Locate the cell with the specified text and output its [x, y] center coordinate. 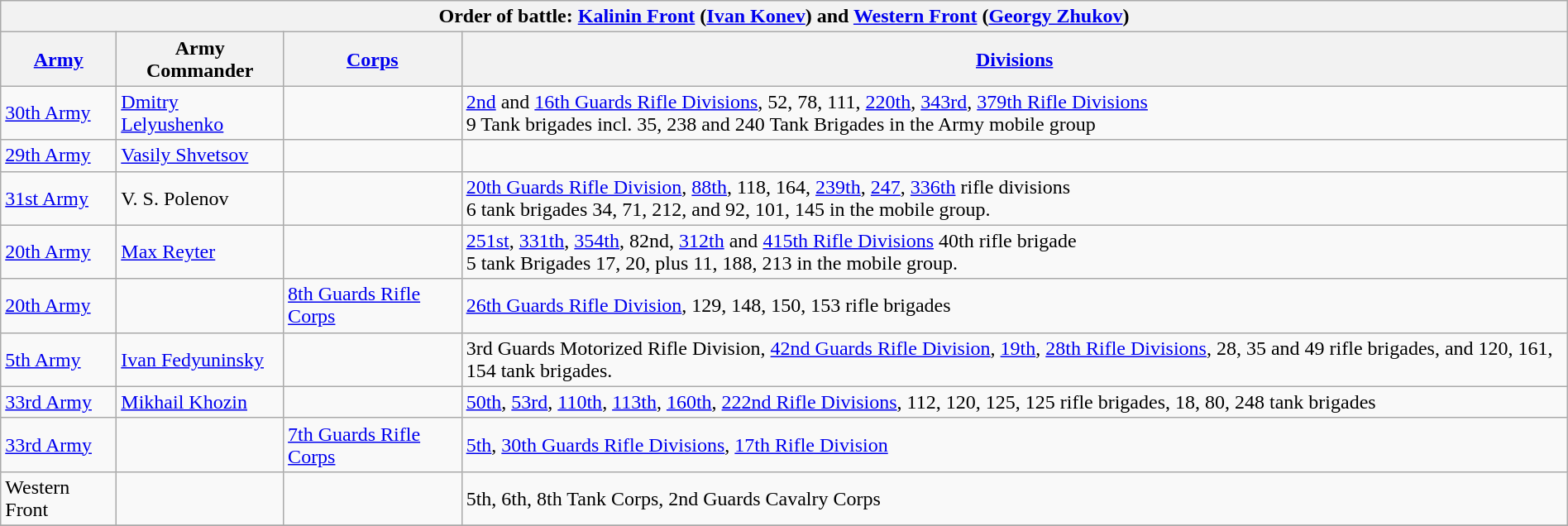
29th Army [59, 155]
8th Guards Rifle Corps [373, 306]
5th Army [59, 359]
Corps [373, 60]
26th Guards Rifle Division, 129, 148, 150, 153 rifle brigades [1014, 306]
Dmitry Lelyushenko [200, 112]
Army Commander [200, 60]
5th, 30th Guards Rifle Divisions, 17th Rifle Division [1014, 445]
V. S. Polenov [200, 198]
30th Army [59, 112]
Mikhail Khozin [200, 402]
Ivan Fedyuninsky [200, 359]
Max Reyter [200, 251]
20th Guards Rifle Division, 88th, 118, 164, 239th, 247, 336th rifle divisions6 tank brigades 34, 71, 212, and 92, 101, 145 in the mobile group. [1014, 198]
251st, 331th, 354th, 82nd, 312th and 415th Rifle Divisions 40th rifle brigade 5 tank Brigades 17, 20, plus 11, 188, 213 in the mobile group. [1014, 251]
7th Guards Rifle Corps [373, 445]
Army [59, 60]
Divisions [1014, 60]
50th, 53rd, 110th, 113th, 160th, 222nd Rifle Divisions, 112, 120, 125, 125 rifle brigades, 18, 80, 248 tank brigades [1014, 402]
31st Army [59, 198]
Western Front [59, 498]
Vasily Shvetsov [200, 155]
5th, 6th, 8th Tank Corps, 2nd Guards Cavalry Corps [1014, 498]
Order of battle: Kalinin Front (Ivan Konev) and Western Front (Georgy Zhukov) [784, 17]
